Search for the cell housing the specified text and yield its [x, y] center coordinate. 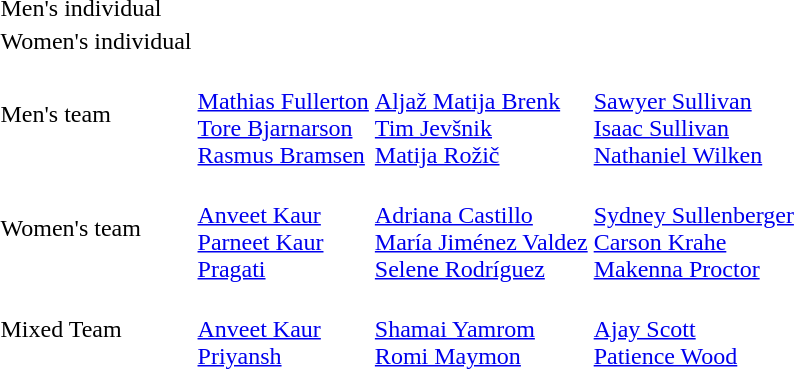
Anveet KaurParneet KaurPragati [283, 228]
Aljaž Matija BrenkTim JevšnikMatija Rožič [481, 114]
Mathias FullertonTore BjarnarsonRasmus Bramsen [283, 114]
Adriana CastilloMaría Jiménez ValdezSelene Rodríguez [481, 228]
